Search for the cell housing the specified text and yield its (x, y) center coordinate. 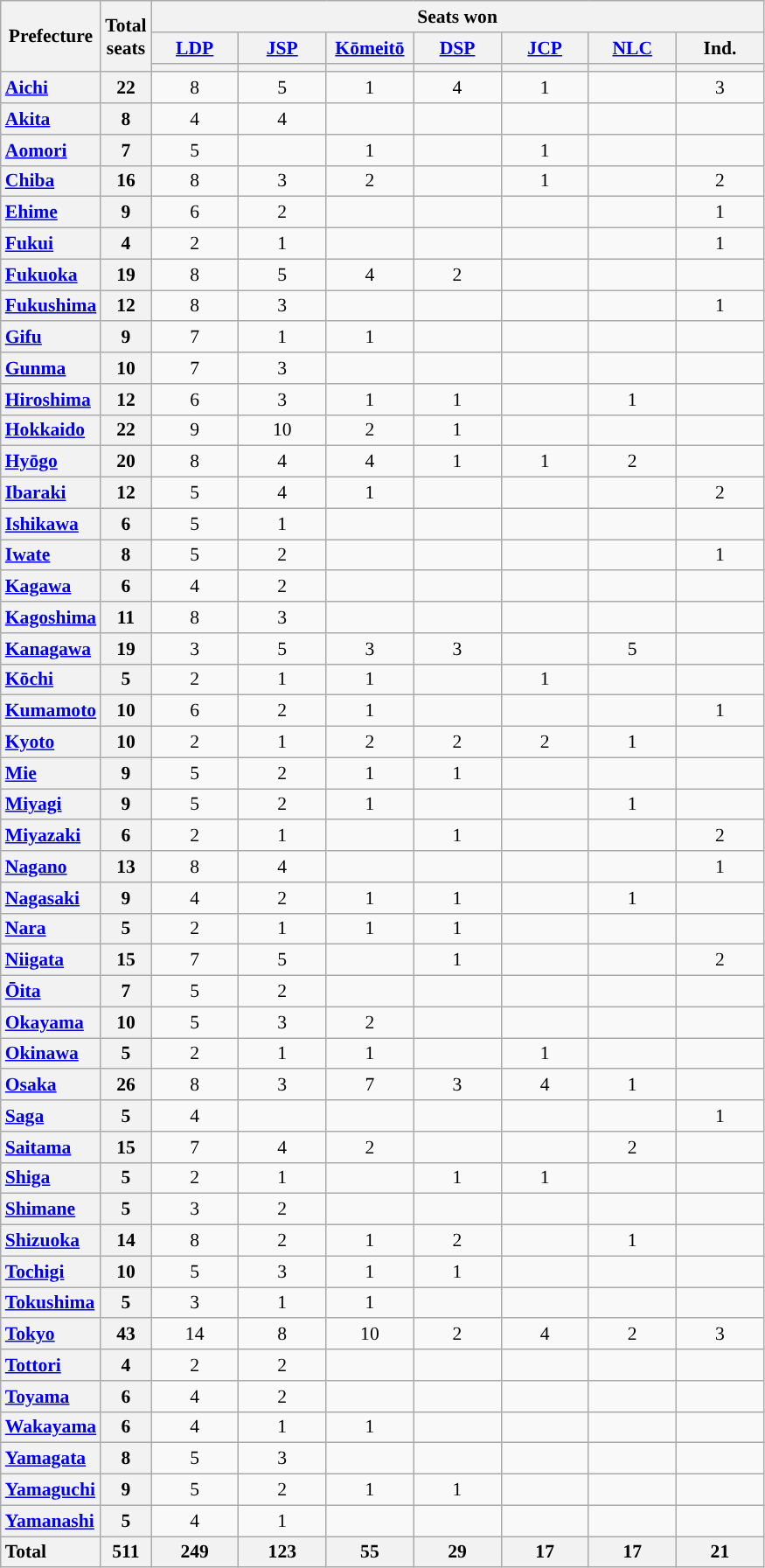
Ibaraki (51, 493)
29 (457, 1552)
JCP (545, 48)
Tokyo (51, 1335)
Miyagi (51, 805)
13 (126, 867)
Okayama (51, 1022)
Prefecture (51, 37)
20 (126, 462)
Osaka (51, 1085)
Kagawa (51, 587)
Gifu (51, 338)
Tottori (51, 1365)
43 (126, 1335)
Kumamoto (51, 711)
LDP (195, 48)
Miyazaki (51, 836)
Hiroshima (51, 400)
Shizuoka (51, 1241)
Toyama (51, 1397)
Yamaguchi (51, 1490)
Ishikawa (51, 524)
Wakayama (51, 1427)
249 (195, 1552)
123 (282, 1552)
21 (720, 1552)
Nara (51, 929)
Hokkaido (51, 430)
Saga (51, 1116)
Seats won (458, 17)
JSP (282, 48)
Gunma (51, 368)
Niigata (51, 960)
Ehime (51, 213)
Aomori (51, 150)
NLC (632, 48)
Kagoshima (51, 617)
Aichi (51, 88)
Yamagata (51, 1459)
Iwate (51, 555)
Shiga (51, 1178)
Ōita (51, 992)
Nagano (51, 867)
Kanagawa (51, 649)
Yamanashi (51, 1521)
26 (126, 1085)
Kyoto (51, 742)
55 (370, 1552)
Kōmeitō (370, 48)
Totalseats (126, 37)
Ind. (720, 48)
DSP (457, 48)
Chiba (51, 181)
Total (51, 1552)
511 (126, 1552)
Nagasaki (51, 898)
16 (126, 181)
Akita (51, 119)
Fukushima (51, 306)
Mie (51, 773)
Fukui (51, 244)
Fukuoka (51, 275)
Shimane (51, 1209)
Saitama (51, 1147)
Kōchi (51, 679)
11 (126, 617)
Tochigi (51, 1272)
Tokushima (51, 1303)
Okinawa (51, 1054)
Hyōgo (51, 462)
